For the text-containing cell, return its midpoint in (X, Y) coordinate format. 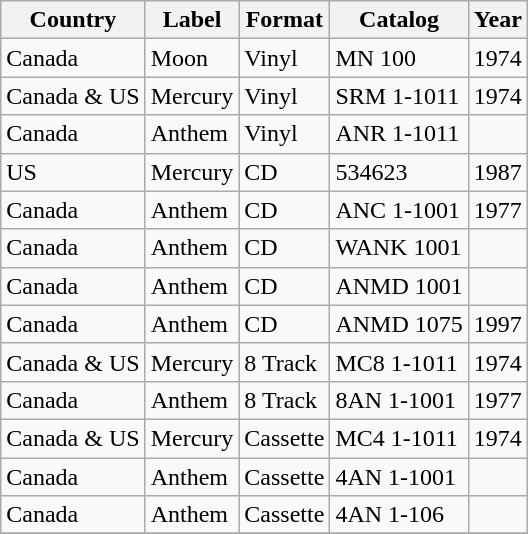
4AN 1-106 (399, 515)
MC4 1-1011 (399, 438)
SRM 1-1011 (399, 96)
4AN 1-1001 (399, 477)
ANMD 1001 (399, 286)
Label (192, 20)
MN 100 (399, 58)
Country (73, 20)
1997 (498, 324)
1987 (498, 172)
ANC 1-1001 (399, 210)
ANR 1-1011 (399, 134)
Year (498, 20)
Moon (192, 58)
534623 (399, 172)
WANK 1001 (399, 248)
Format (284, 20)
US (73, 172)
8AN 1-1001 (399, 400)
ANMD 1075 (399, 324)
Catalog (399, 20)
MC8 1-1011 (399, 362)
